Return [x, y] of the center of cell containing provided text 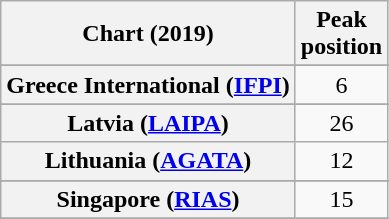
Singapore (RIAS) [148, 199]
12 [341, 161]
Lithuania (AGATA) [148, 161]
Greece International (IFPI) [148, 85]
15 [341, 199]
26 [341, 123]
Peakposition [341, 34]
6 [341, 85]
Latvia (LAIPA) [148, 123]
Chart (2019) [148, 34]
